Scan for the cell matching the given text and deliver its [X, Y] coordinate at center. 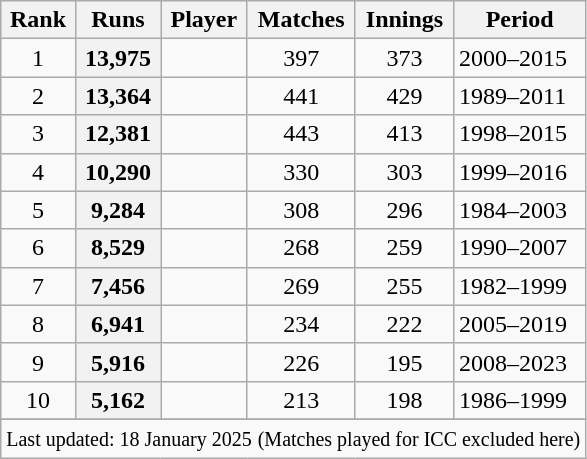
Runs [118, 20]
234 [301, 324]
222 [404, 324]
Innings [404, 20]
8,529 [118, 248]
5 [38, 210]
10 [38, 400]
4 [38, 172]
213 [301, 400]
2005–2019 [520, 324]
Player [204, 20]
441 [301, 96]
2 [38, 96]
7,456 [118, 286]
195 [404, 362]
1998–2015 [520, 134]
12,381 [118, 134]
308 [301, 210]
13,975 [118, 58]
443 [301, 134]
2000–2015 [520, 58]
Period [520, 20]
296 [404, 210]
373 [404, 58]
303 [404, 172]
Rank [38, 20]
255 [404, 286]
3 [38, 134]
13,364 [118, 96]
330 [301, 172]
259 [404, 248]
5,162 [118, 400]
1 [38, 58]
2008–2023 [520, 362]
7 [38, 286]
226 [301, 362]
9,284 [118, 210]
9 [38, 362]
1984–2003 [520, 210]
1982–1999 [520, 286]
1990–2007 [520, 248]
10,290 [118, 172]
1999–2016 [520, 172]
1986–1999 [520, 400]
Matches [301, 20]
6,941 [118, 324]
5,916 [118, 362]
397 [301, 58]
268 [301, 248]
269 [301, 286]
198 [404, 400]
413 [404, 134]
6 [38, 248]
429 [404, 96]
1989–2011 [520, 96]
8 [38, 324]
Last updated: 18 January 2025 (Matches played for ICC excluded here) [294, 438]
